Return the (X, Y) coordinate for the center point of the cell that contains the specified text.  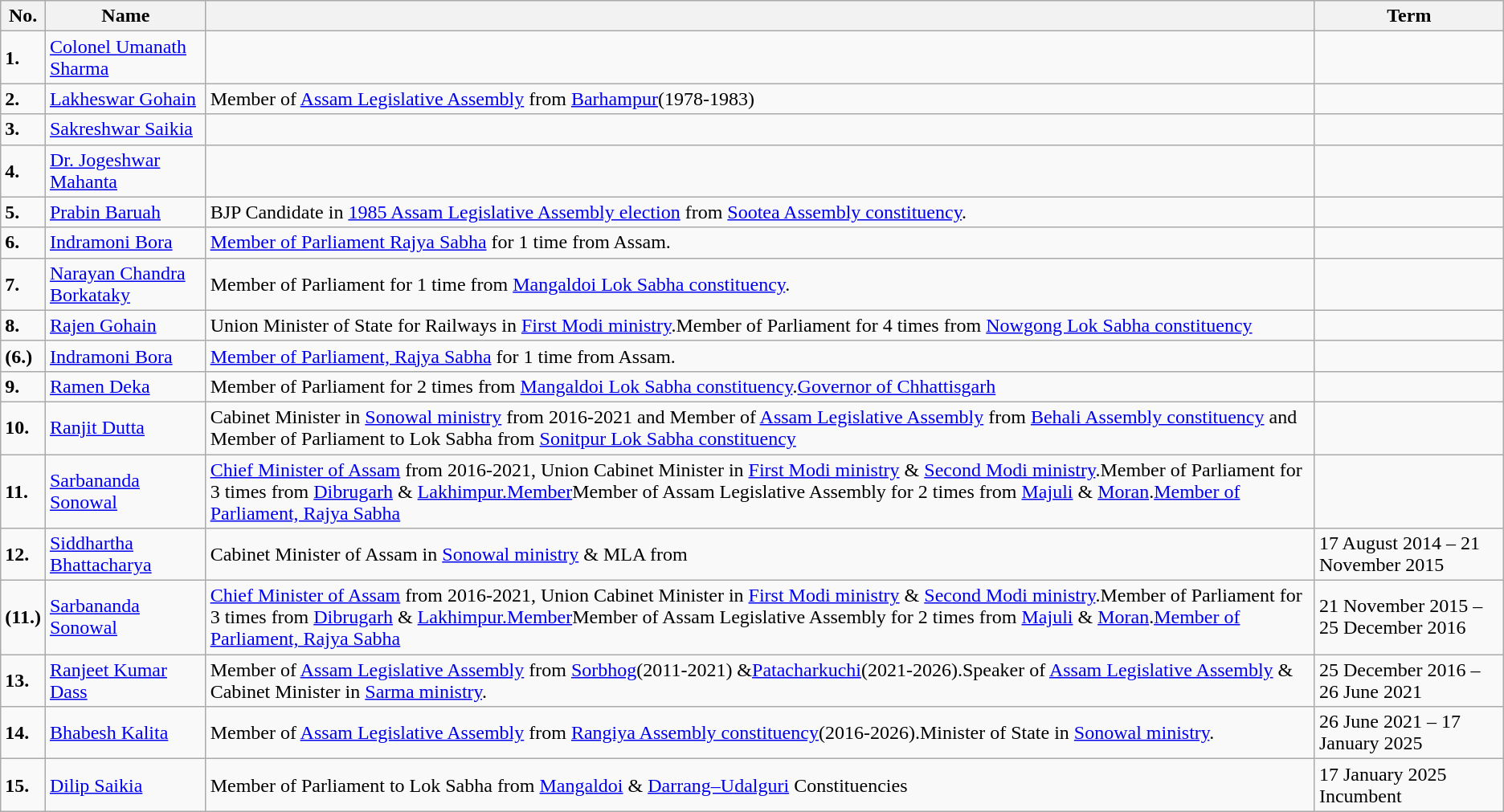
Bhabesh Kalita (125, 732)
Ranjit Dutta (125, 427)
Member of Parliament for 2 times from Mangaldoi Lok Sabha constituency.Governor of Chhattisgarh (760, 386)
Colonel Umanath Sharma (125, 58)
9. (23, 386)
8. (23, 325)
Member of Parliament for 1 time from Mangaldoi Lok Sabha constituency. (760, 284)
Union Minister of State for Railways in First Modi ministry.Member of Parliament for 4 times from Nowgong Lok Sabha constituency (760, 325)
Member of Assam Legislative Assembly from Barhampur(1978-1983) (760, 99)
Ramen Deka (125, 386)
Rajen Gohain (125, 325)
Cabinet Minister of Assam in Sonowal ministry & MLA from (760, 554)
12. (23, 554)
7. (23, 284)
Member of Assam Legislative Assembly from Rangiya Assembly constituency(2016-2026).Minister of State in Sonowal ministry. (760, 732)
1. (23, 58)
21 November 2015 – 25 December 2016 (1409, 618)
Narayan Chandra Borkataky (125, 284)
25 December 2016 – 26 June 2021 (1409, 681)
17 August 2014 – 21 November 2015 (1409, 554)
14. (23, 732)
3. (23, 129)
Dr. Jogeshwar Mahanta (125, 170)
BJP Candidate in 1985 Assam Legislative Assembly election from Sootea Assembly constituency. (760, 212)
2. (23, 99)
No. (23, 16)
26 June 2021 – 17 January 2025 (1409, 732)
Lakheswar Gohain (125, 99)
Siddhartha Bhattacharya (125, 554)
Member of Parliament to Lok Sabha from Mangaldoi & Darrang–Udalguri Constituencies (760, 785)
Prabin Baruah (125, 212)
10. (23, 427)
Name (125, 16)
Sakreshwar Saikia (125, 129)
Member of Parliament Rajya Sabha for 1 time from Assam. (760, 243)
5. (23, 212)
6. (23, 243)
(6.) (23, 356)
(11.) (23, 618)
15. (23, 785)
Term (1409, 16)
17 January 2025Incumbent (1409, 785)
4. (23, 170)
13. (23, 681)
11. (23, 492)
Dilip Saikia (125, 785)
Member of Parliament, Rajya Sabha for 1 time from Assam. (760, 356)
Ranjeet Kumar Dass (125, 681)
